From the cell containing the given text, extract its center point as (X, Y) coordinate. 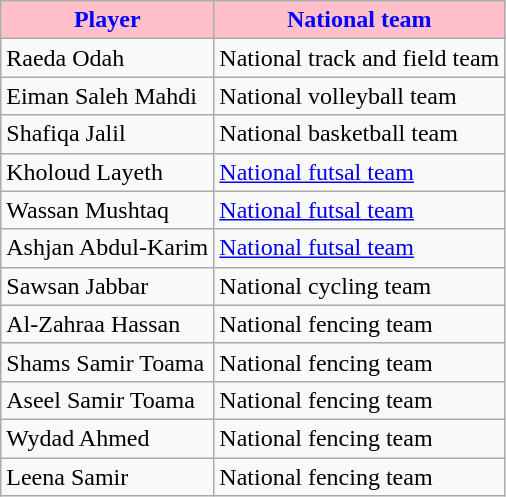
Shafiqa Jalil (108, 134)
Eiman Saleh Mahdi (108, 96)
Wassan Mushtaq (108, 210)
Sawsan Jabbar (108, 286)
National track and field team (360, 58)
Ashjan Abdul-Karim (108, 248)
Shams Samir Toama (108, 362)
Aseel Samir Toama (108, 400)
Leena Samir (108, 477)
National team (360, 20)
National basketball team (360, 134)
National cycling team (360, 286)
Raeda Odah (108, 58)
Kholoud Layeth (108, 172)
Player (108, 20)
National volleyball team (360, 96)
Al-Zahraa Hassan (108, 324)
Wydad Ahmed (108, 438)
